Scan for the cell matching the given text and deliver its [X, Y] coordinate at center. 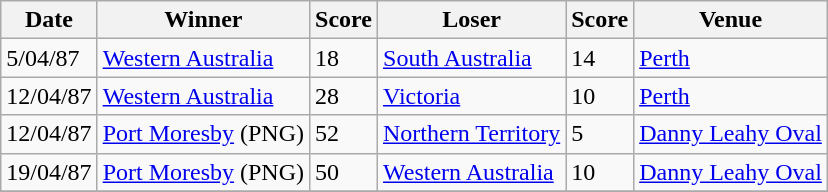
Loser [472, 20]
Northern Territory [472, 134]
14 [600, 58]
Venue [731, 20]
5 [600, 134]
South Australia [472, 58]
5/04/87 [49, 58]
52 [344, 134]
18 [344, 58]
19/04/87 [49, 172]
Winner [203, 20]
50 [344, 172]
Victoria [472, 96]
Date [49, 20]
28 [344, 96]
